From the cell containing the given text, extract its center point as (x, y) coordinate. 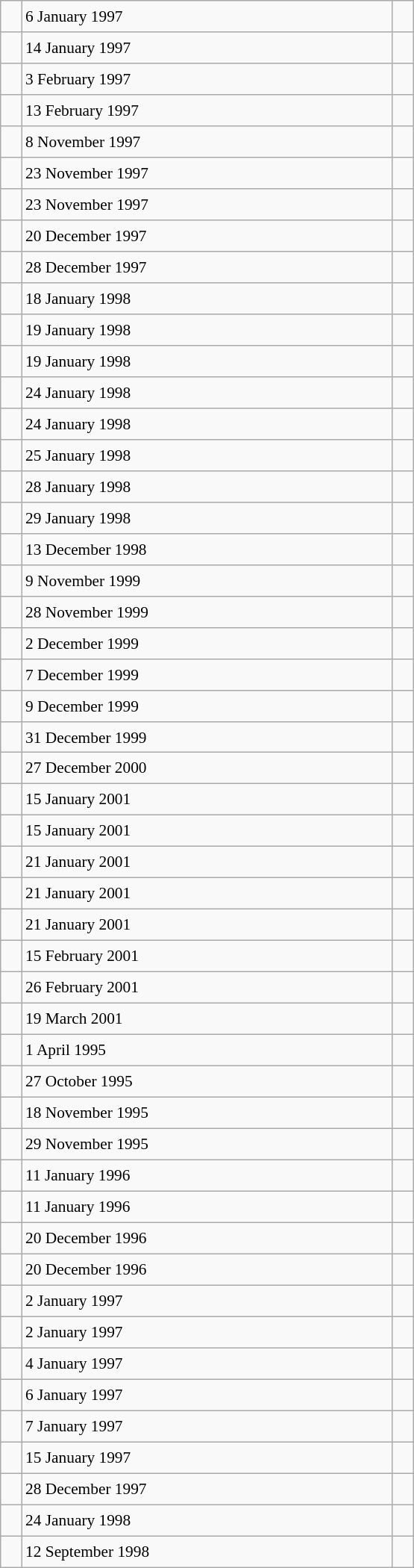
15 January 1997 (207, 1457)
4 January 1997 (207, 1363)
29 January 1998 (207, 517)
14 January 1997 (207, 48)
13 December 1998 (207, 549)
2 December 1999 (207, 643)
28 November 1999 (207, 612)
12 September 1998 (207, 1552)
31 December 1999 (207, 737)
7 January 1997 (207, 1426)
8 November 1997 (207, 142)
7 December 1999 (207, 674)
27 December 2000 (207, 768)
19 March 2001 (207, 1019)
15 February 2001 (207, 956)
3 February 1997 (207, 79)
25 January 1998 (207, 455)
18 January 1998 (207, 299)
28 January 1998 (207, 486)
9 December 1999 (207, 706)
18 November 1995 (207, 1113)
13 February 1997 (207, 111)
29 November 1995 (207, 1144)
9 November 1999 (207, 580)
20 December 1997 (207, 236)
27 October 1995 (207, 1082)
26 February 2001 (207, 988)
1 April 1995 (207, 1051)
